Detect which cell encompasses the target text, then output its (X, Y) center coordinate. 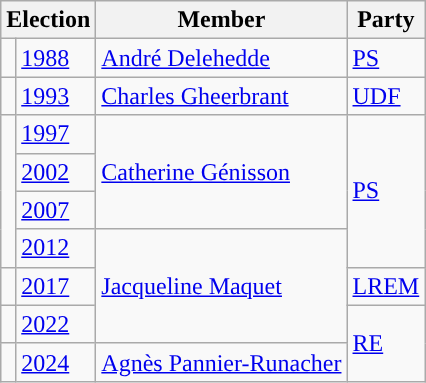
André Delehedde (222, 58)
Catherine Génisson (222, 172)
Member (222, 20)
1988 (56, 58)
1997 (56, 134)
Jacqueline Maquet (222, 286)
2017 (56, 286)
2022 (56, 324)
2024 (56, 362)
1993 (56, 96)
RE (386, 343)
Election (48, 20)
2012 (56, 248)
2002 (56, 172)
Agnès Pannier-Runacher (222, 362)
UDF (386, 96)
Charles Gheerbrant (222, 96)
Party (386, 20)
LREM (386, 286)
2007 (56, 210)
